Capture the cell that displays the provided text and extract its (x, y) central coordinate. 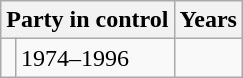
1974–1996 (94, 58)
Years (208, 20)
Party in control (88, 20)
